For the text-containing cell, return its midpoint in [X, Y] coordinate format. 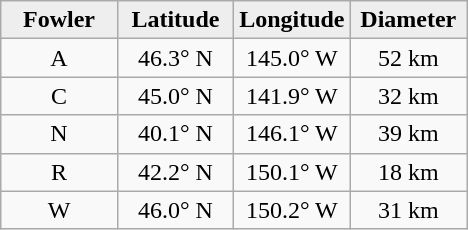
Fowler [59, 20]
W [59, 210]
Diameter [408, 20]
150.1° W [292, 172]
46.3° N [175, 58]
32 km [408, 96]
Latitude [175, 20]
146.1° W [292, 134]
42.2° N [175, 172]
45.0° N [175, 96]
R [59, 172]
46.0° N [175, 210]
52 km [408, 58]
150.2° W [292, 210]
Longitude [292, 20]
N [59, 134]
18 km [408, 172]
141.9° W [292, 96]
39 km [408, 134]
31 km [408, 210]
A [59, 58]
40.1° N [175, 134]
145.0° W [292, 58]
C [59, 96]
